Detect which cell encompasses the target text, then output its [x, y] center coordinate. 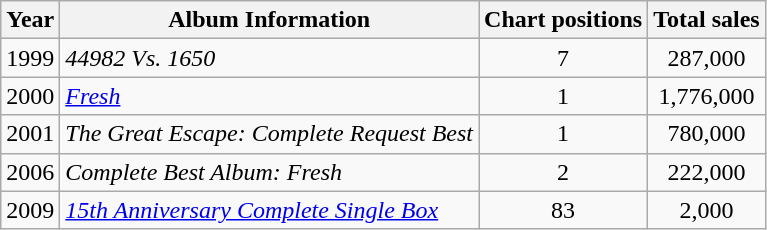
7 [564, 58]
Album Information [270, 20]
The Great Escape: Complete Request Best [270, 134]
2006 [30, 172]
2000 [30, 96]
2,000 [707, 210]
Year [30, 20]
Chart positions [564, 20]
44982 Vs. 1650 [270, 58]
2009 [30, 210]
2 [564, 172]
780,000 [707, 134]
15th Anniversary Complete Single Box [270, 210]
Complete Best Album: Fresh [270, 172]
2001 [30, 134]
1,776,000 [707, 96]
Total sales [707, 20]
222,000 [707, 172]
83 [564, 210]
Fresh [270, 96]
1999 [30, 58]
287,000 [707, 58]
